Locate the cell with the specified text and output its [x, y] center coordinate. 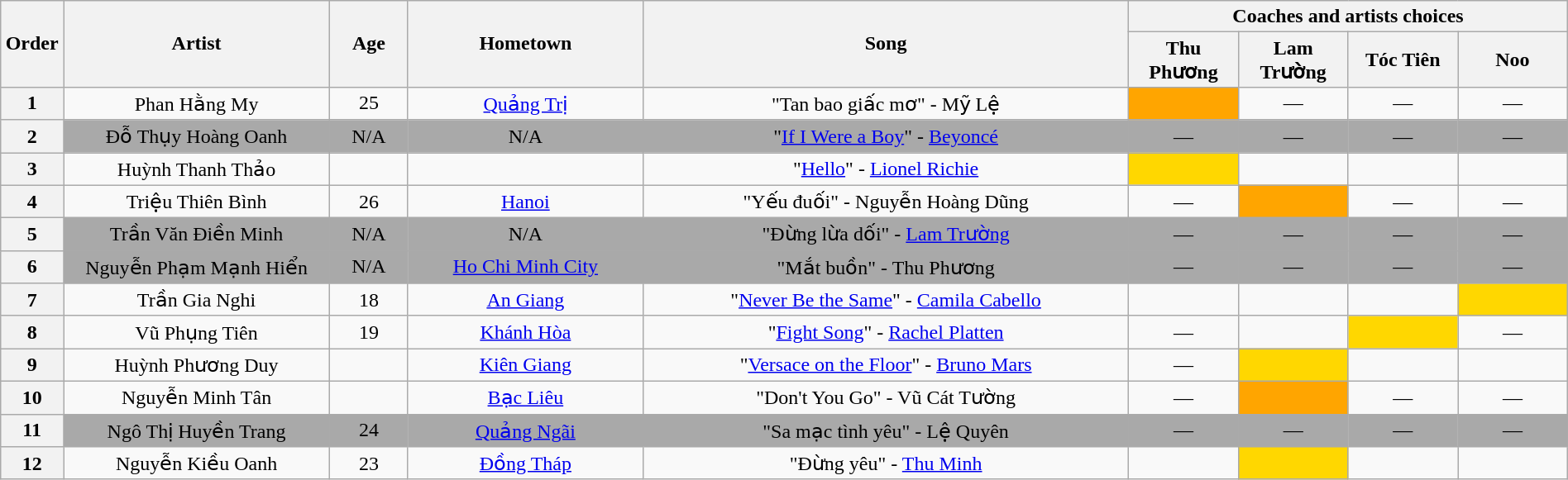
Ngô Thị Huyền Trang [197, 430]
Huỳnh Thanh Thảo [197, 169]
Đỗ Thụy Hoàng Oanh [197, 136]
9 [32, 365]
Tóc Tiên [1403, 59]
11 [32, 430]
"Đừng yêu" - Thu Minh [885, 463]
Trần Gia Nghi [197, 300]
Kiên Giang [525, 365]
23 [369, 463]
Thu Phương [1184, 59]
Trần Văn Điền Minh [197, 235]
"Mắt buồn" - Thu Phương [885, 267]
4 [32, 202]
"Sa mạc tình yêu" - Lệ Quyên [885, 430]
Lam Trường [1293, 59]
Age [369, 45]
Khánh Hòa [525, 332]
Nguyễn Minh Tân [197, 397]
Phan Hằng My [197, 103]
26 [369, 202]
Song [885, 45]
"Versace on the Floor" - Bruno Mars [885, 365]
25 [369, 103]
Hanoi [525, 202]
24 [369, 430]
"Tan bao giấc mơ" - Mỹ Lệ [885, 103]
"Yếu đuối" - Nguyễn Hoàng Dũng [885, 202]
12 [32, 463]
Triệu Thiên Bình [197, 202]
Ho Chi Minh City [525, 267]
8 [32, 332]
"Fight Song" - Rachel Platten [885, 332]
Vũ Phụng Tiên [197, 332]
Nguyễn Phạm Mạnh Hiển [197, 267]
7 [32, 300]
Bạc Liêu [525, 397]
Hometown [525, 45]
"Đừng lừa dối" - Lam Trường [885, 235]
"Never Be the Same" - Camila Cabello [885, 300]
6 [32, 267]
"Don't You Go" - Vũ Cát Tường [885, 397]
5 [32, 235]
2 [32, 136]
"If I Were a Boy" - Beyoncé [885, 136]
Nguyễn Kiều Oanh [197, 463]
18 [369, 300]
1 [32, 103]
"Hello" - Lionel Richie [885, 169]
Coaches and artists choices [1348, 17]
10 [32, 397]
Noo [1513, 59]
Order [32, 45]
An Giang [525, 300]
Quảng Trị [525, 103]
Đồng Tháp [525, 463]
Artist [197, 45]
Quảng Ngãi [525, 430]
19 [369, 332]
Huỳnh Phương Duy [197, 365]
3 [32, 169]
